Return the [X, Y] coordinate for the center point of the cell that contains the specified text.  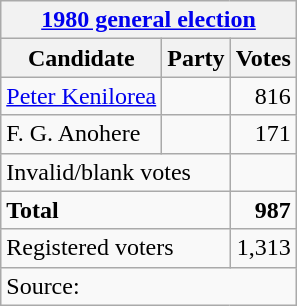
Party [196, 58]
1,313 [263, 248]
1980 general election [149, 20]
Votes [263, 58]
Peter Kenilorea [82, 96]
Candidate [82, 58]
Invalid/blank votes [116, 172]
Registered voters [116, 248]
171 [263, 134]
Source: [149, 286]
Total [116, 210]
987 [263, 210]
816 [263, 96]
F. G. Anohere [82, 134]
